Return [x, y] of the center of cell containing provided text 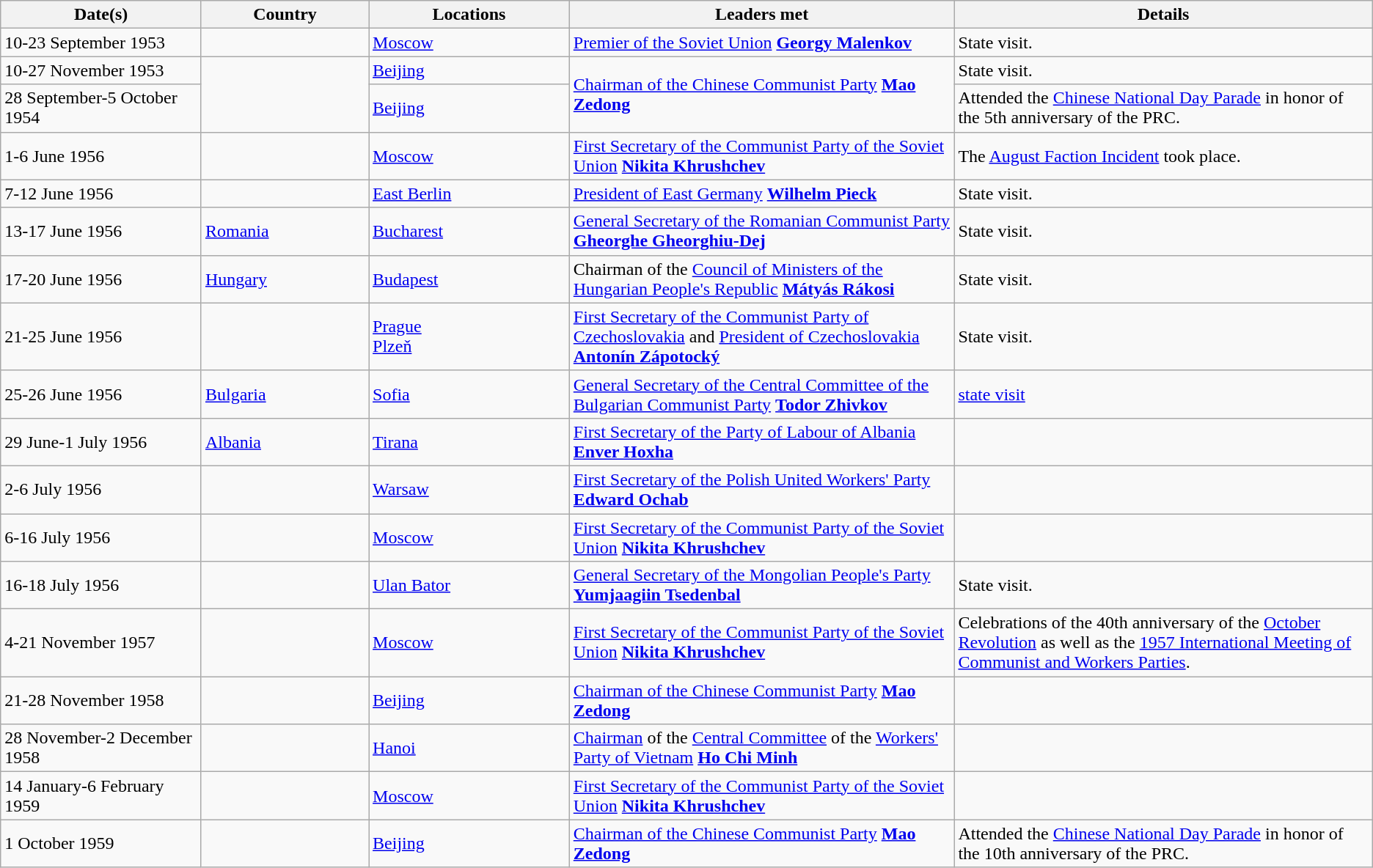
Premier of the Soviet Union Georgy Malenkov [761, 43]
14 January-6 February 1959 [101, 796]
Locations [469, 15]
Details [1163, 15]
Country [285, 15]
Romania [285, 232]
7-12 June 1956 [101, 194]
2-6 July 1956 [101, 490]
Chairman of the Central Committee of the Workers' Party of Vietnam Ho Chi Minh [761, 748]
29 June-1 July 1956 [101, 441]
Hungary [285, 279]
6-16 July 1956 [101, 537]
10-27 November 1953 [101, 70]
First Secretary of the Polish United Workers' Party Edward Ochab [761, 490]
General Secretary of the Central Committee of the Bulgarian Communist Party Todor Zhivkov [761, 394]
Budapest [469, 279]
Hanoi [469, 748]
25-26 June 1956 [101, 394]
Ulan Bator [469, 585]
Celebrations of the 40th anniversary of the October Revolution as well as the 1957 International Meeting of Communist and Workers Parties. [1163, 643]
1-6 June 1956 [101, 155]
East Berlin [469, 194]
President of East Germany Wilhelm Pieck [761, 194]
Attended the Chinese National Day Parade in honor of the 5th anniversary of the PRC. [1163, 108]
Attended the Chinese National Day Parade in honor of the 10th anniversary of the PRC. [1163, 843]
21-28 November 1958 [101, 701]
28 November-2 December 1958 [101, 748]
state visit [1163, 394]
16-18 July 1956 [101, 585]
Chairman of the Council of Ministers of the Hungarian People's Republic Mátyás Rákosi [761, 279]
First Secretary of the Communist Party of Czechoslovakia and President of Czechoslovakia Antonín Zápotocký [761, 336]
Bucharest [469, 232]
Sofia [469, 394]
Date(s) [101, 15]
4-21 November 1957 [101, 643]
21-25 June 1956 [101, 336]
General Secretary of the Mongolian People's Party Yumjaagiin Tsedenbal [761, 585]
First Secretary of the Party of Labour of Albania Enver Hoxha [761, 441]
10-23 September 1953 [101, 43]
28 September-5 October 1954 [101, 108]
Warsaw [469, 490]
Tirana [469, 441]
13-17 June 1956 [101, 232]
General Secretary of the Romanian Communist Party Gheorghe Gheorghiu-Dej [761, 232]
The August Faction Incident took place. [1163, 155]
Bulgaria [285, 394]
17-20 June 1956 [101, 279]
1 October 1959 [101, 843]
Albania [285, 441]
Leaders met [761, 15]
PraguePlzeň [469, 336]
